Extract the [x, y] coordinate from the center of the cell holding the provided text.  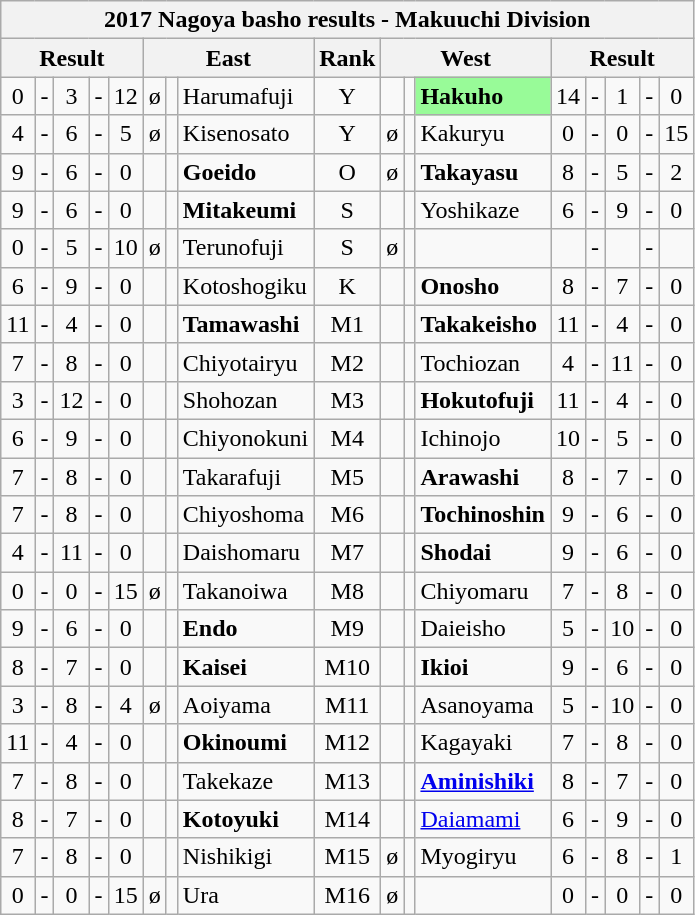
Ikioi [483, 667]
Mitakeumi [245, 210]
Hokutofuji [483, 400]
Takakeisho [483, 324]
M8 [348, 591]
M6 [348, 515]
Harumafuji [245, 96]
Takekaze [245, 781]
M7 [348, 553]
Takarafuji [245, 477]
2 [676, 172]
Rank [348, 58]
M4 [348, 438]
M15 [348, 857]
Kotoyuki [245, 819]
Asanoyama [483, 705]
M14 [348, 819]
Tochiozan [483, 362]
M5 [348, 477]
M16 [348, 895]
M9 [348, 629]
East [228, 58]
14 [568, 96]
O [348, 172]
Tamawashi [245, 324]
Daiamami [483, 819]
Daieisho [483, 629]
Kisenosato [245, 134]
M10 [348, 667]
Shodai [483, 553]
Onosho [483, 286]
M11 [348, 705]
Ura [245, 895]
Goeido [245, 172]
Kaisei [245, 667]
Shohozan [245, 400]
Nishikigi [245, 857]
Chiyomaru [483, 591]
Chiyonokuni [245, 438]
Chiyoshoma [245, 515]
Endo [245, 629]
West [466, 58]
Myogiryu [483, 857]
M12 [348, 743]
Arawashi [483, 477]
K [348, 286]
Yoshikaze [483, 210]
M13 [348, 781]
Aminishiki [483, 781]
Kotoshogiku [245, 286]
Hakuho [483, 96]
Takayasu [483, 172]
Ichinojo [483, 438]
Terunofuji [245, 248]
M2 [348, 362]
M3 [348, 400]
Okinoumi [245, 743]
Daishomaru [245, 553]
Kagayaki [483, 743]
M1 [348, 324]
2017 Nagoya basho results - Makuuchi Division [348, 20]
Aoiyama [245, 705]
Takanoiwa [245, 591]
Chiyotairyu [245, 362]
Kakuryu [483, 134]
Tochinoshin [483, 515]
